Pinpoint the cell where the given text exists, returning its [X, Y] midpoint coordinate. 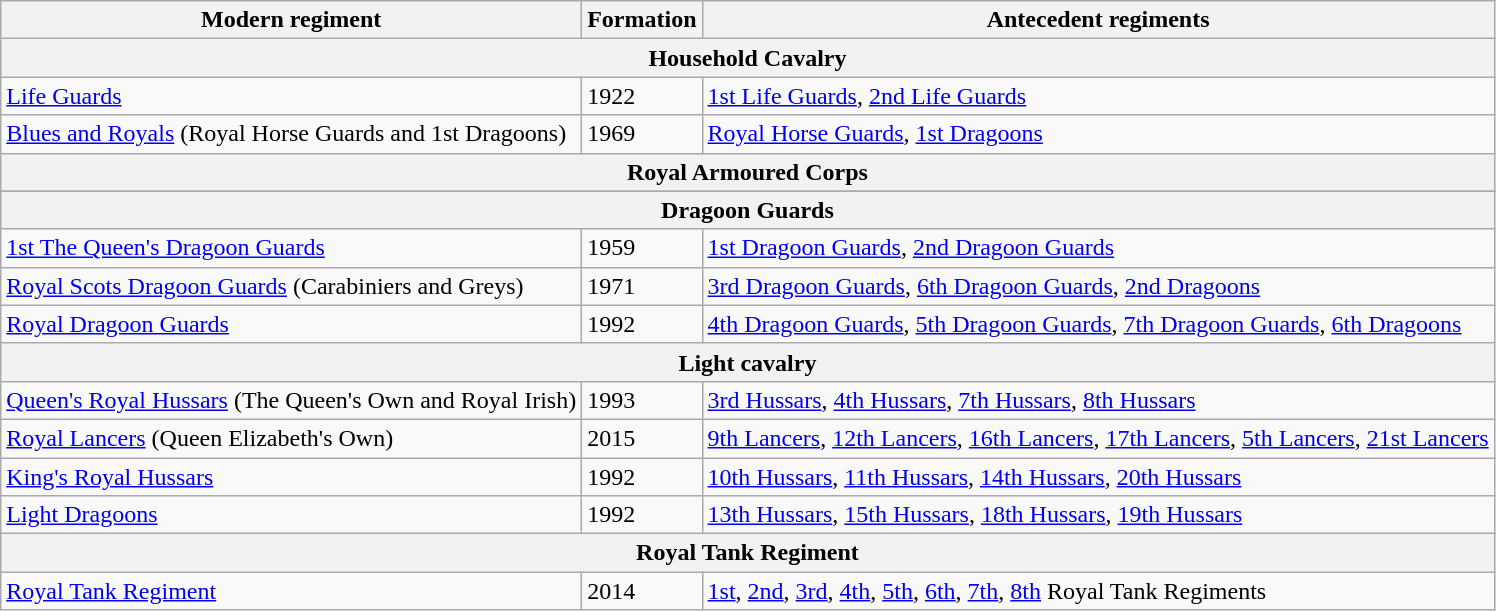
Household Cavalry [748, 58]
Royal Scots Dragoon Guards (Carabiniers and Greys) [292, 286]
Light cavalry [748, 362]
Royal Lancers (Queen Elizabeth's Own) [292, 438]
1959 [642, 248]
1971 [642, 286]
Life Guards [292, 96]
2014 [642, 591]
1993 [642, 400]
Blues and Royals (Royal Horse Guards and 1st Dragoons) [292, 134]
3rd Hussars, 4th Hussars, 7th Hussars, 8th Hussars [1098, 400]
9th Lancers, 12th Lancers, 16th Lancers, 17th Lancers, 5th Lancers, 21st Lancers [1098, 438]
Antecedent regiments [1098, 20]
3rd Dragoon Guards, 6th Dragoon Guards, 2nd Dragoons [1098, 286]
13th Hussars, 15th Hussars, 18th Hussars, 19th Hussars [1098, 515]
Formation [642, 20]
Light Dragoons [292, 515]
1st Dragoon Guards, 2nd Dragoon Guards [1098, 248]
1st The Queen's Dragoon Guards [292, 248]
Royal Horse Guards, 1st Dragoons [1098, 134]
1st Life Guards, 2nd Life Guards [1098, 96]
Queen's Royal Hussars (The Queen's Own and Royal Irish) [292, 400]
2015 [642, 438]
4th Dragoon Guards, 5th Dragoon Guards, 7th Dragoon Guards, 6th Dragoons [1098, 324]
Modern regiment [292, 20]
Royal Dragoon Guards [292, 324]
1969 [642, 134]
1922 [642, 96]
Dragoon Guards [748, 210]
10th Hussars, 11th Hussars, 14th Hussars, 20th Hussars [1098, 477]
Royal Armoured Corps [748, 172]
1st, 2nd, 3rd, 4th, 5th, 6th, 7th, 8th Royal Tank Regiments [1098, 591]
King's Royal Hussars [292, 477]
